Return [X, Y] of the center of cell containing provided text 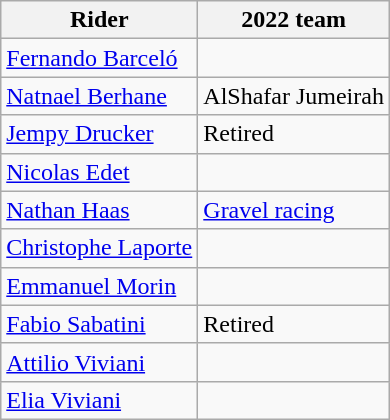
Fernando Barceló [100, 58]
Natnael Berhane [100, 96]
AlShafar Jumeirah [294, 96]
Attilio Viviani [100, 362]
Nathan Haas [100, 210]
Christophe Laporte [100, 248]
Jempy Drucker [100, 134]
2022 team [294, 20]
Fabio Sabatini [100, 324]
Rider [100, 20]
Nicolas Edet [100, 172]
Gravel racing [294, 210]
Emmanuel Morin [100, 286]
Elia Viviani [100, 400]
